Return [x, y] of the center of cell containing provided text 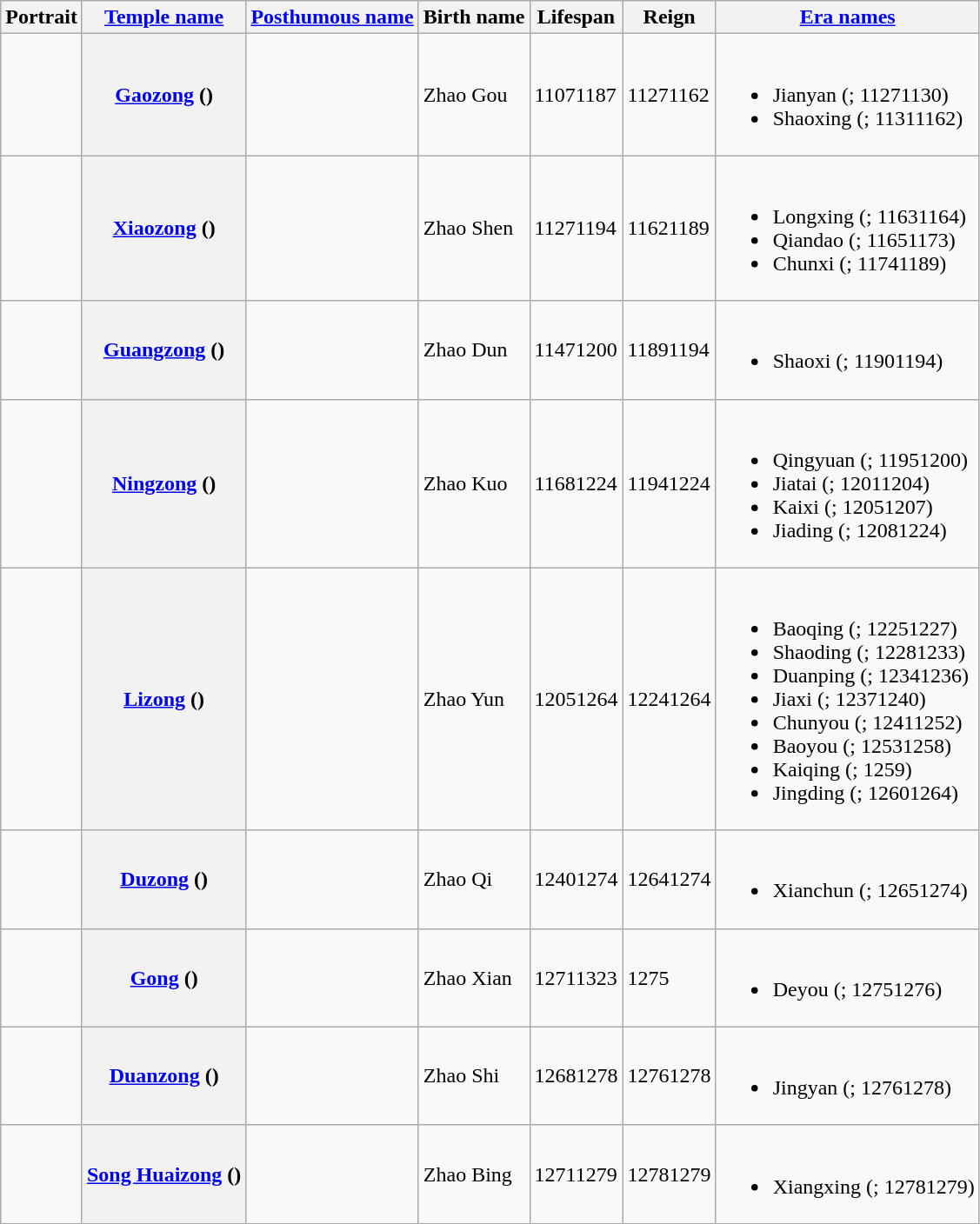
Zhao Bing [474, 1174]
Zhao Kuo [474, 483]
Zhao Qi [474, 880]
11891194 [670, 349]
Jingyan (; 12761278) [847, 1076]
1275 [670, 977]
Lifespan [576, 17]
12761278 [670, 1076]
Lizong () [163, 699]
Era names [847, 17]
12711323 [576, 977]
12781279 [670, 1174]
Gong () [163, 977]
12641274 [670, 880]
Posthumous name [332, 17]
Guangzong () [163, 349]
12681278 [576, 1076]
11681224 [576, 483]
Portrait [42, 17]
Zhao Shi [474, 1076]
Qingyuan (; 11951200)Jiatai (; 12011204)Kaixi (; 12051207)Jiading (; 12081224) [847, 483]
11621189 [670, 228]
Ningzong () [163, 483]
Gaozong () [163, 95]
11271162 [670, 95]
Longxing (; 11631164)Qiandao (; 11651173)Chunxi (; 11741189) [847, 228]
Zhao Dun [474, 349]
Xiangxing (; 12781279) [847, 1174]
12051264 [576, 699]
Temple name [163, 17]
12241264 [670, 699]
12401274 [576, 880]
Xiaozong () [163, 228]
Zhao Xian [474, 977]
Xianchun (; 12651274) [847, 880]
12711279 [576, 1174]
Zhao Shen [474, 228]
Duzong () [163, 880]
Reign [670, 17]
11941224 [670, 483]
11071187 [576, 95]
Song Huaizong () [163, 1174]
Zhao Gou [474, 95]
Jianyan (; 11271130)Shaoxing (; 11311162) [847, 95]
11271194 [576, 228]
Shaoxi (; 11901194) [847, 349]
Duanzong () [163, 1076]
Zhao Yun [474, 699]
Birth name [474, 17]
Deyou (; 12751276) [847, 977]
11471200 [576, 349]
